Pinpoint the cell where the given text exists, returning its (X, Y) midpoint coordinate. 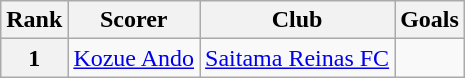
Goals (430, 20)
Rank (34, 20)
Scorer (134, 20)
Club (298, 20)
1 (34, 58)
Saitama Reinas FC (298, 58)
Kozue Ando (134, 58)
